Return [X, Y] of the center of cell containing provided text 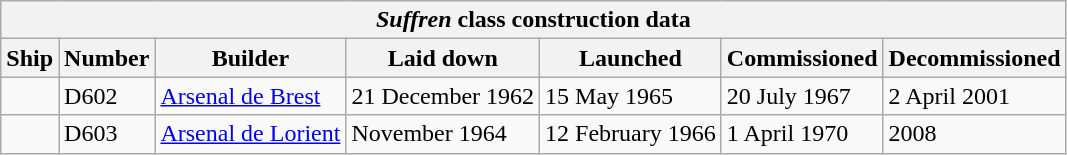
Launched [631, 58]
Arsenal de Lorient [250, 134]
Commissioned [802, 58]
D602 [107, 96]
Decommissioned [974, 58]
D603 [107, 134]
Number [107, 58]
15 May 1965 [631, 96]
2 April 2001 [974, 96]
Builder [250, 58]
2008 [974, 134]
November 1964 [443, 134]
20 July 1967 [802, 96]
Laid down [443, 58]
Suffren class construction data [534, 20]
21 December 1962 [443, 96]
12 February 1966 [631, 134]
1 April 1970 [802, 134]
Arsenal de Brest [250, 96]
Ship [30, 58]
